Extract the [x, y] coordinate from the center of the cell holding the provided text.  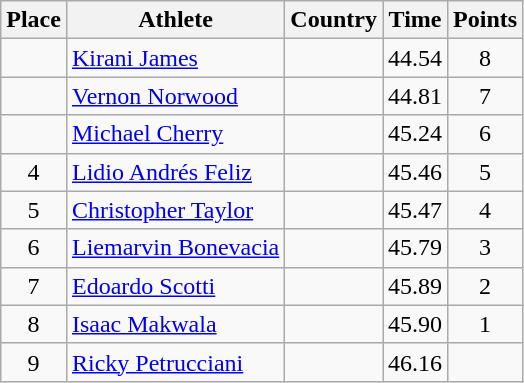
Isaac Makwala [175, 324]
1 [486, 324]
9 [34, 362]
Edoardo Scotti [175, 286]
Michael Cherry [175, 134]
45.79 [414, 248]
45.46 [414, 172]
45.89 [414, 286]
Time [414, 20]
3 [486, 248]
44.54 [414, 58]
46.16 [414, 362]
45.90 [414, 324]
45.24 [414, 134]
Lidio Andrés Feliz [175, 172]
44.81 [414, 96]
Points [486, 20]
Ricky Petrucciani [175, 362]
Liemarvin Bonevacia [175, 248]
2 [486, 286]
Country [334, 20]
Place [34, 20]
45.47 [414, 210]
Vernon Norwood [175, 96]
Kirani James [175, 58]
Christopher Taylor [175, 210]
Athlete [175, 20]
